Scan for the cell matching the given text and deliver its (X, Y) coordinate at center. 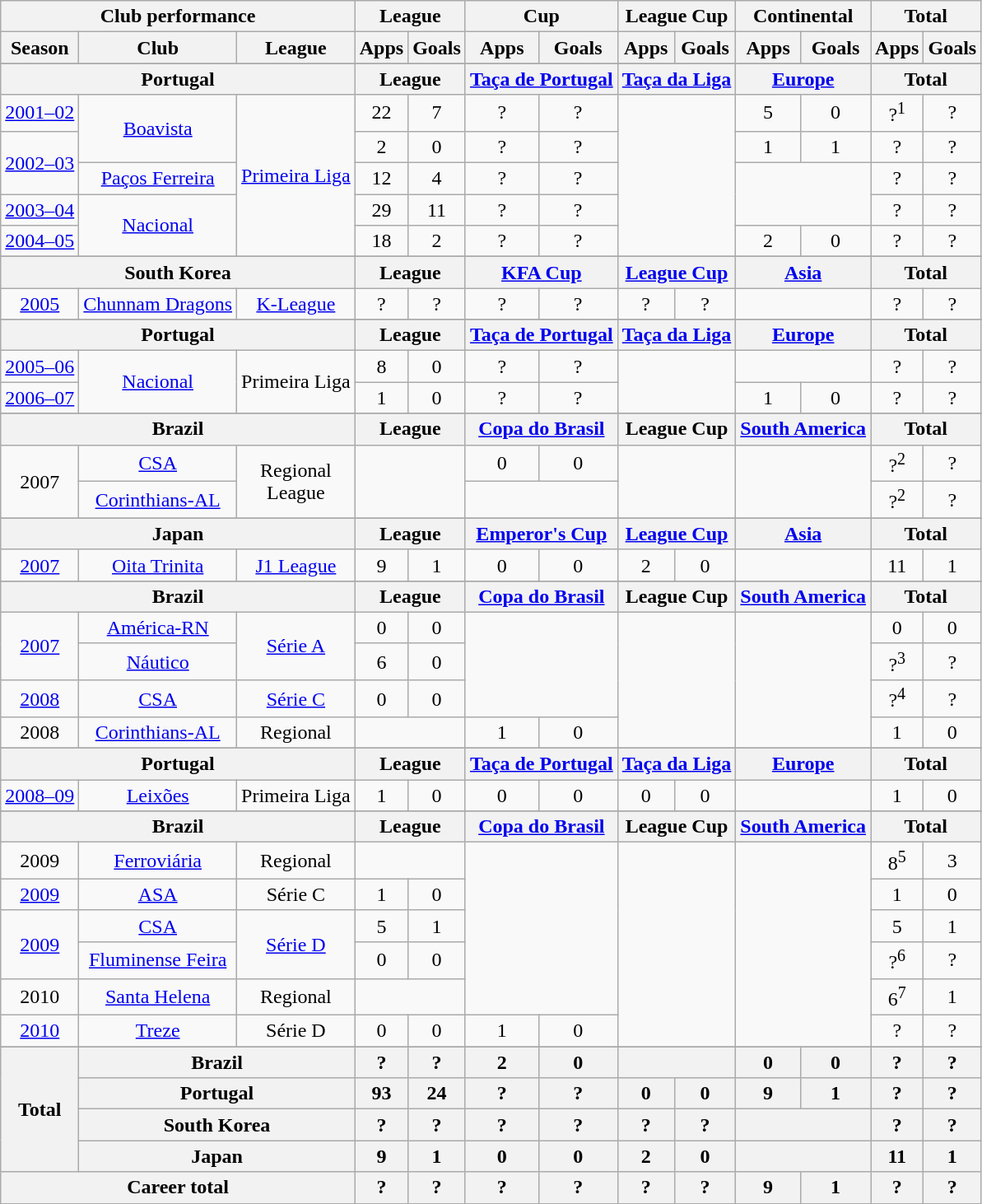
Fluminense Feira (158, 960)
85 (897, 861)
Cup (542, 16)
18 (381, 241)
Career total (178, 1188)
Continental (803, 16)
Boavista (158, 128)
67 (897, 996)
2005–06 (40, 366)
Club (158, 48)
6 (381, 662)
América-RN (158, 628)
Leixões (158, 796)
8 (381, 366)
Treze (158, 1031)
2008–09 (40, 796)
22 (381, 114)
Club performance (178, 16)
2005 (40, 304)
4 (437, 179)
2003–04 (40, 210)
Santa Helena (158, 996)
3 (952, 861)
?6 (897, 960)
2006–07 (40, 398)
24 (437, 1094)
7 (437, 114)
ASA (158, 894)
?3 (897, 662)
?1 (897, 114)
12 (381, 179)
Season (40, 48)
Ferroviária (158, 861)
2004–05 (40, 241)
29 (381, 210)
KFA Cup (542, 273)
Oita Trinita (158, 565)
Paços Ferreira (158, 179)
93 (381, 1094)
Náutico (158, 662)
RegionalLeague (296, 481)
Chunnam Dragons (158, 304)
2002–03 (40, 162)
2001–02 (40, 114)
?4 (897, 698)
J1 League (296, 565)
Série A (296, 646)
Emperor's Cup (542, 534)
K-League (296, 304)
